Provide the (x, y) coordinate of the cell's center where the given text is located.  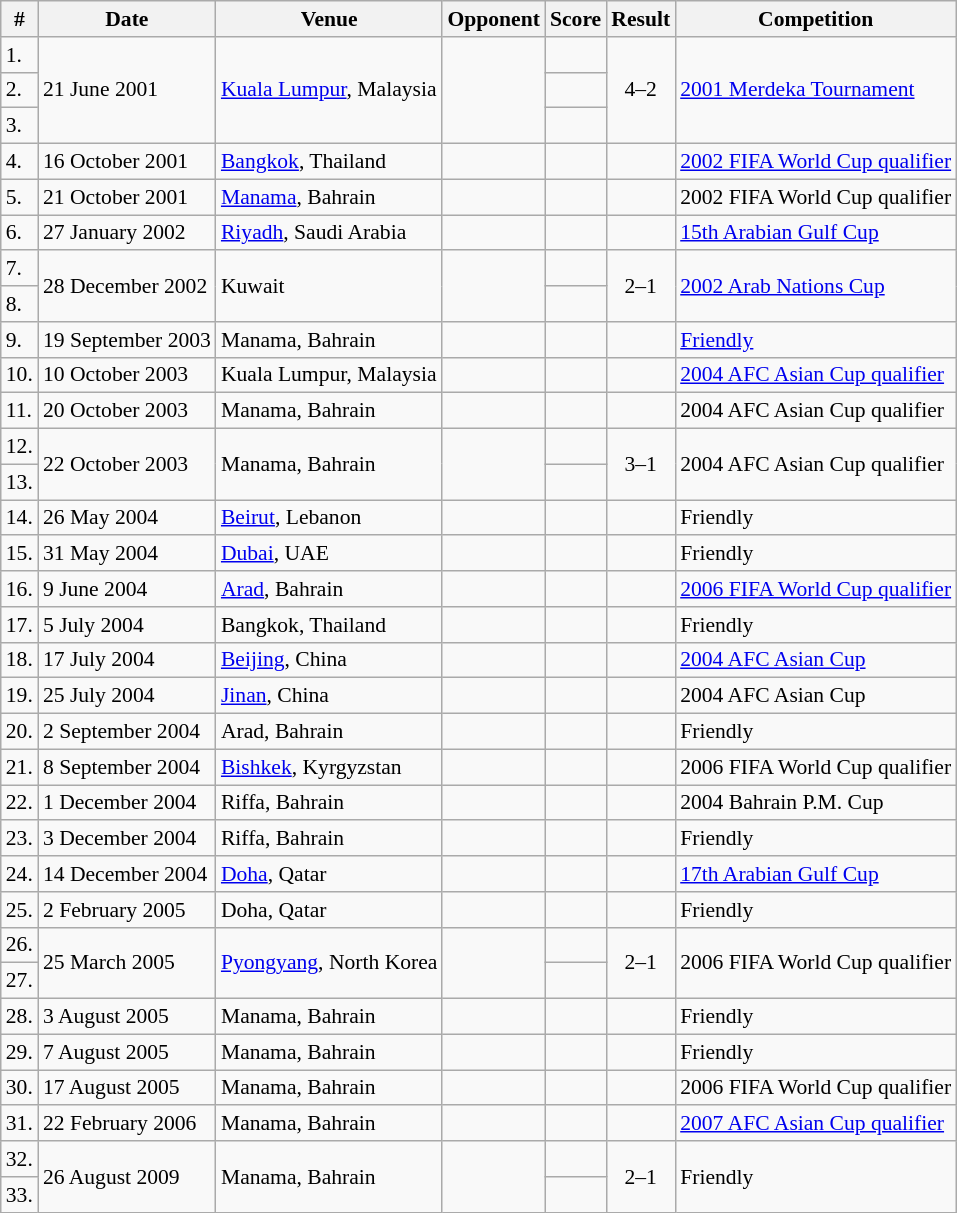
33. (20, 1195)
2. (20, 90)
25 July 2004 (127, 696)
2007 AFC Asian Cup qualifier (816, 1124)
23. (20, 839)
6. (20, 233)
Opponent (494, 19)
Pyongyang, North Korea (330, 962)
Date (127, 19)
Riyadh, Saudi Arabia (330, 233)
# (20, 19)
Dubai, UAE (330, 554)
31 May 2004 (127, 554)
3 December 2004 (127, 839)
26 August 2009 (127, 1176)
7. (20, 269)
7 August 2005 (127, 1052)
20 October 2003 (127, 411)
21. (20, 767)
21 June 2001 (127, 90)
30. (20, 1088)
17 August 2005 (127, 1088)
8. (20, 304)
8 September 2004 (127, 767)
2002 Arab Nations Cup (816, 286)
31. (20, 1124)
9. (20, 340)
3–1 (640, 464)
21 October 2001 (127, 197)
22 October 2003 (127, 464)
18. (20, 660)
10. (20, 375)
3. (20, 126)
9 June 2004 (127, 589)
32. (20, 1159)
16 October 2001 (127, 162)
19 September 2003 (127, 340)
15. (20, 554)
Beirut, Lebanon (330, 518)
Beijing, China (330, 660)
2 February 2005 (127, 910)
15th Arabian Gulf Cup (816, 233)
26 May 2004 (127, 518)
28. (20, 1017)
26. (20, 945)
Jinan, China (330, 696)
27. (20, 981)
13. (20, 482)
17 July 2004 (127, 660)
5. (20, 197)
14 December 2004 (127, 874)
10 October 2003 (127, 375)
27 January 2002 (127, 233)
2 September 2004 (127, 732)
19. (20, 696)
11. (20, 411)
14. (20, 518)
1 December 2004 (127, 803)
20. (20, 732)
Kuwait (330, 286)
17. (20, 625)
3 August 2005 (127, 1017)
Competition (816, 19)
24. (20, 874)
22. (20, 803)
Result (640, 19)
28 December 2002 (127, 286)
25. (20, 910)
5 July 2004 (127, 625)
2004 Bahrain P.M. Cup (816, 803)
Venue (330, 19)
Score (576, 19)
16. (20, 589)
Bishkek, Kyrgyzstan (330, 767)
12. (20, 447)
2001 Merdeka Tournament (816, 90)
1. (20, 55)
17th Arabian Gulf Cup (816, 874)
29. (20, 1052)
25 March 2005 (127, 962)
4–2 (640, 90)
4. (20, 162)
22 February 2006 (127, 1124)
